Determine the [X, Y] coordinate at the center of the cell enclosing the given text.  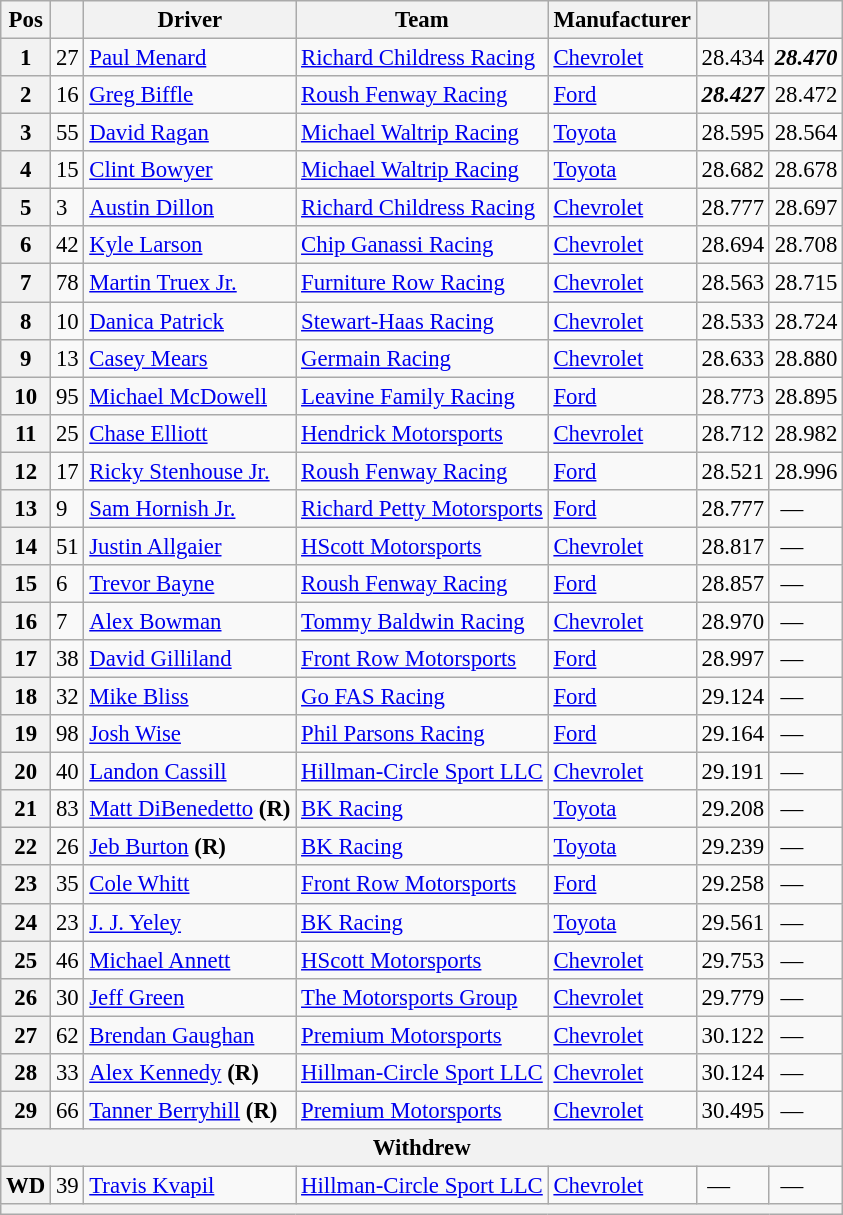
28.427 [732, 95]
The Motorsports Group [422, 997]
28.773 [732, 396]
28.715 [806, 283]
28.817 [732, 546]
Matt DiBenedetto (R) [190, 809]
Richard Petty Motorsports [422, 509]
Tommy Baldwin Racing [422, 621]
Jeb Burton (R) [190, 847]
29 [26, 1110]
30.124 [732, 1073]
Phil Parsons Racing [422, 734]
Danica Patrick [190, 321]
38 [68, 659]
Cole Whitt [190, 885]
Ricky Stenhouse Jr. [190, 471]
12 [26, 471]
62 [68, 1035]
51 [68, 546]
Germain Racing [422, 358]
42 [68, 245]
Alex Kennedy (R) [190, 1073]
28.997 [732, 659]
28.708 [806, 245]
Greg Biffle [190, 95]
Travis Kvapil [190, 1185]
Josh Wise [190, 734]
28.564 [806, 133]
David Gilliland [190, 659]
28.694 [732, 245]
29.258 [732, 885]
28.470 [806, 58]
28.970 [732, 621]
28.595 [732, 133]
WD [26, 1185]
24 [26, 922]
Kyle Larson [190, 245]
J. J. Yeley [190, 922]
28.724 [806, 321]
2 [26, 95]
29.239 [732, 847]
Leavine Family Racing [422, 396]
33 [68, 1073]
98 [68, 734]
Furniture Row Racing [422, 283]
Casey Mears [190, 358]
39 [68, 1185]
Justin Allgaier [190, 546]
28.678 [806, 170]
28.633 [732, 358]
30.495 [732, 1110]
Michael Annett [190, 960]
14 [26, 546]
28.895 [806, 396]
83 [68, 809]
28.712 [732, 433]
30.122 [732, 1035]
28.880 [806, 358]
28.563 [732, 283]
8 [26, 321]
Mike Bliss [190, 697]
46 [68, 960]
28.682 [732, 170]
29.191 [732, 772]
Tanner Berryhill (R) [190, 1110]
40 [68, 772]
Driver [190, 20]
Paul Menard [190, 58]
35 [68, 885]
1 [26, 58]
28.434 [732, 58]
28.982 [806, 433]
32 [68, 697]
55 [68, 133]
18 [26, 697]
20 [26, 772]
Clint Bowyer [190, 170]
22 [26, 847]
11 [26, 433]
29.164 [732, 734]
Jeff Green [190, 997]
28.996 [806, 471]
78 [68, 283]
28.857 [732, 584]
Stewart-Haas Racing [422, 321]
95 [68, 396]
Pos [26, 20]
Manufacturer [622, 20]
Austin Dillon [190, 208]
29.779 [732, 997]
Withdrew [422, 1148]
Chip Ganassi Racing [422, 245]
28 [26, 1073]
David Ragan [190, 133]
Hendrick Motorsports [422, 433]
Michael McDowell [190, 396]
Martin Truex Jr. [190, 283]
Alex Bowman [190, 621]
66 [68, 1110]
21 [26, 809]
28.472 [806, 95]
29.753 [732, 960]
Team [422, 20]
28.697 [806, 208]
28.521 [732, 471]
Sam Hornish Jr. [190, 509]
29.124 [732, 697]
19 [26, 734]
29.561 [732, 922]
Chase Elliott [190, 433]
Landon Cassill [190, 772]
Go FAS Racing [422, 697]
30 [68, 997]
28.533 [732, 321]
29.208 [732, 809]
4 [26, 170]
Brendan Gaughan [190, 1035]
Trevor Bayne [190, 584]
5 [26, 208]
